Output the [x, y] coordinate of the center of the cell containing the given text.  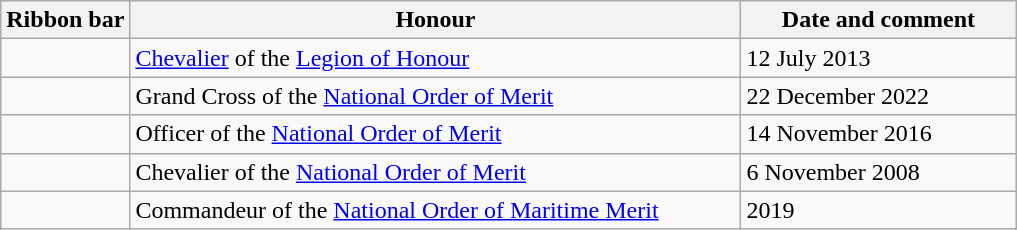
Ribbon bar [66, 20]
Date and comment [878, 20]
Officer of the National Order of Merit [436, 134]
12 July 2013 [878, 58]
22 December 2022 [878, 96]
Chevalier of the National Order of Merit [436, 172]
Chevalier of the Legion of Honour [436, 58]
Grand Cross of the National Order of Merit [436, 96]
Honour [436, 20]
6 November 2008 [878, 172]
Commandeur of the National Order of Maritime Merit [436, 210]
14 November 2016 [878, 134]
2019 [878, 210]
